Detect which cell encompasses the target text, then output its (X, Y) center coordinate. 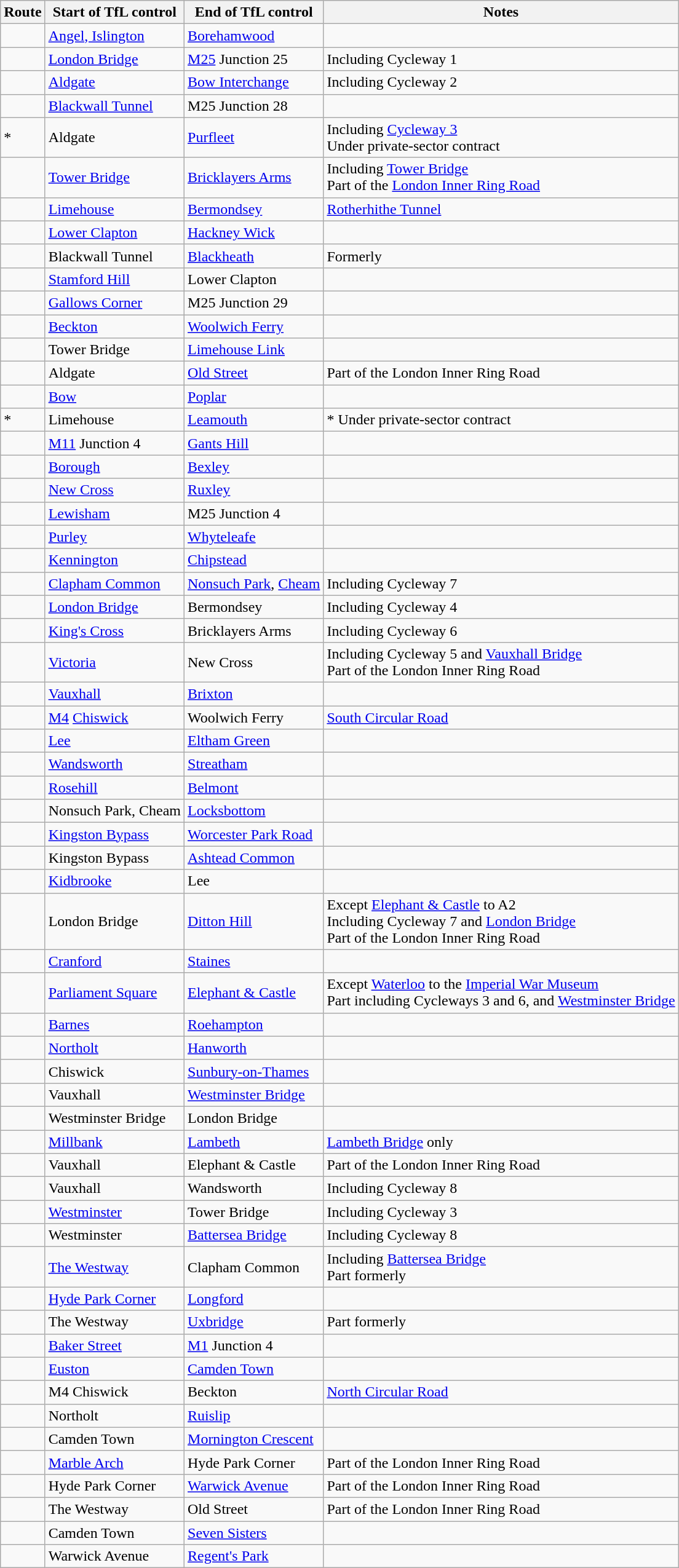
Whyteleafe (254, 537)
Baker Street (114, 1345)
Ruislip (254, 1416)
Including Tower BridgePart of the London Inner Ring Road (501, 177)
Including Cycleway 1 (501, 59)
Rotherhithe Tunnel (501, 209)
Route (23, 12)
Blackheath (254, 256)
Poplar (254, 397)
M25 Junction 4 (254, 513)
Uxbridge (254, 1322)
South Circular Road (501, 718)
Ditton Hill (254, 921)
Gallows Corner (114, 303)
Sunbury-on-Thames (254, 1071)
Roehampton (254, 1024)
Borough (114, 467)
Chipstead (254, 560)
* Under private-sector contract (501, 420)
Notes (501, 12)
Start of TfL control (114, 12)
Hanworth (254, 1048)
Leamouth (254, 420)
Parliament Square (114, 992)
Including Cycleway 2 (501, 82)
North Circular Road (501, 1392)
Kennington (114, 560)
Bow Interchange (254, 82)
Cranford (114, 961)
M25 Junction 28 (254, 106)
Longford (254, 1299)
Borehamwood (254, 36)
M1 Junction 4 (254, 1345)
Including Cycleway 6 (501, 630)
Seven Sisters (254, 1533)
Worcester Park Road (254, 834)
Battersea Bridge (254, 1235)
Chiswick (114, 1071)
Stamford Hill (114, 279)
Locksbottom (254, 811)
Part formerly (501, 1322)
Including Cycleway 4 (501, 607)
Including Cycleway 3Under private-sector contract (501, 138)
Streatham (254, 764)
Barnes (114, 1024)
Hackney Wick (254, 232)
Purfleet (254, 138)
Lambeth (254, 1142)
Mornington Crescent (254, 1439)
Angel, Islington (114, 36)
Brixton (254, 694)
End of TfL control (254, 12)
Kidbrooke (114, 881)
Eltham Green (254, 741)
Gants Hill (254, 443)
M25 Junction 29 (254, 303)
Formerly (501, 256)
M11 Junction 4 (114, 443)
Except Waterloo to the Imperial War MuseumPart including Cycleways 3 and 6, and Westminster Bridge (501, 992)
Euston (114, 1369)
Including Cycleway 7 (501, 584)
Purley (114, 537)
Bexley (254, 467)
Including Battersea BridgePart formerly (501, 1267)
Victoria (114, 662)
Ruxley (254, 490)
Marble Arch (114, 1462)
Except Elephant & Castle to A2Including Cycleway 7 and London BridgePart of the London Inner Ring Road (501, 921)
Including Cycleway 5 and Vauxhall BridgePart of the London Inner Ring Road (501, 662)
King's Cross (114, 630)
Staines (254, 961)
Rosehill (114, 788)
Bow (114, 397)
Millbank (114, 1142)
Ashtead Common (254, 858)
Belmont (254, 788)
Lewisham (114, 513)
Limehouse Link (254, 350)
M25 Junction 25 (254, 59)
Regent's Park (254, 1556)
Including Cycleway 3 (501, 1212)
Lambeth Bridge only (501, 1142)
